Capture the cell that displays the provided text and extract its (X, Y) central coordinate. 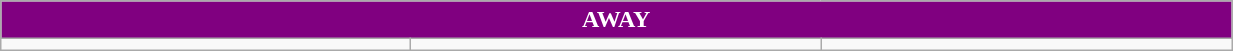
AWAY (616, 20)
